Output the (x, y) coordinate of the center of the cell containing the given text.  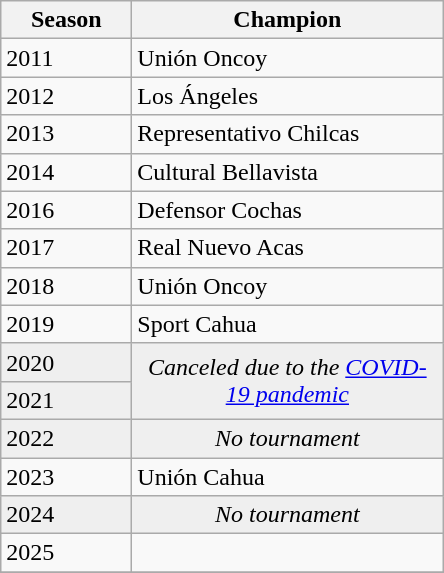
2022 (66, 438)
2012 (66, 96)
2017 (66, 248)
2013 (66, 134)
Season (66, 20)
2024 (66, 515)
Cultural Bellavista (288, 172)
Champion (288, 20)
2023 (66, 477)
Unión Cahua (288, 477)
Sport Cahua (288, 324)
Representativo Chilcas (288, 134)
2018 (66, 286)
2021 (66, 400)
Defensor Cochas (288, 210)
2014 (66, 172)
Canceled due to the COVID-19 pandemic (288, 381)
2016 (66, 210)
Los Ángeles (288, 96)
2011 (66, 58)
2025 (66, 553)
2019 (66, 324)
2020 (66, 362)
Real Nuevo Acas (288, 248)
